Search for the cell housing the specified text and yield its (x, y) center coordinate. 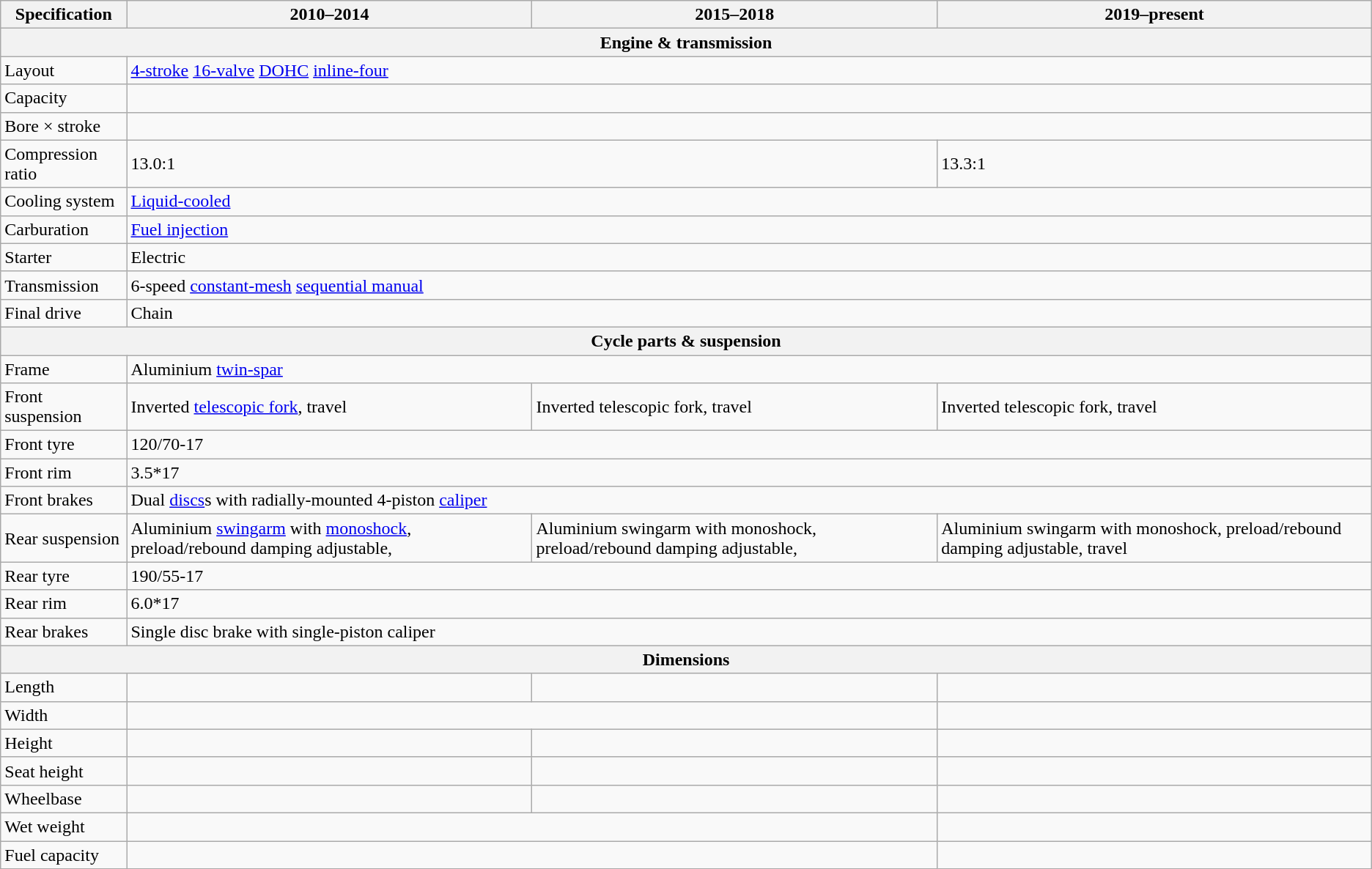
120/70-17 (749, 445)
Compression ratio (64, 164)
190/55-17 (749, 576)
Front brakes (64, 500)
Starter (64, 257)
6-speed constant-mesh sequential manual (749, 285)
Specification (64, 15)
Dual discss with radially-mounted 4-piston caliper (749, 500)
Rear rim (64, 604)
Frame (64, 369)
Aluminium swingarm with monoshock, preload/rebound damping adjustable, travel (1155, 538)
Wheelbase (64, 799)
Fuel injection (749, 229)
2019–present (1155, 15)
Single disc brake with single-piston caliper (749, 632)
Wet weight (64, 827)
2015–2018 (734, 15)
Carburation (64, 229)
Rear brakes (64, 632)
3.5*17 (749, 473)
Front tyre (64, 445)
Length (64, 687)
Height (64, 743)
Front suspension (64, 407)
Cycle parts & suspension (686, 341)
13.0:1 (532, 164)
Width (64, 715)
6.0*17 (749, 604)
Final drive (64, 313)
Cooling system (64, 201)
Seat height (64, 771)
Rear suspension (64, 538)
13.3:1 (1155, 164)
Fuel capacity (64, 855)
Electric (749, 257)
Aluminium twin-spar (749, 369)
Transmission (64, 285)
Capacity (64, 98)
Engine & transmission (686, 42)
Front rim (64, 473)
4-stroke 16-valve DOHC inline-four (749, 70)
Layout (64, 70)
Liquid-cooled (749, 201)
Chain (749, 313)
Rear tyre (64, 576)
2010–2014 (330, 15)
Dimensions (686, 659)
Bore × stroke (64, 126)
